For the text-containing cell, return its midpoint in [x, y] coordinate format. 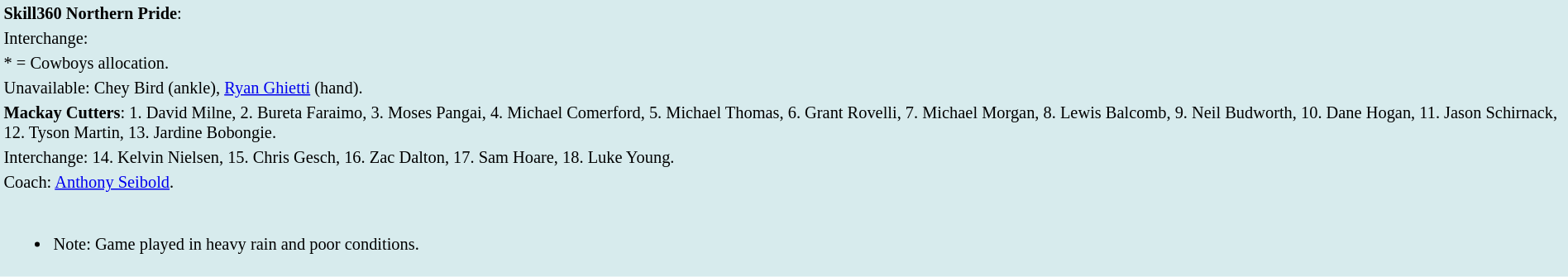
* = Cowboys allocation. [784, 63]
Unavailable: Chey Bird (ankle), Ryan Ghietti (hand). [784, 88]
Interchange: 14. Kelvin Nielsen, 15. Chris Gesch, 16. Zac Dalton, 17. Sam Hoare, 18. Luke Young. [784, 157]
Coach: Anthony Seibold. [784, 182]
Interchange: [784, 38]
Note: Game played in heavy rain and poor conditions. [784, 234]
Skill360 Northern Pride: [784, 13]
